For the text-containing cell, return its midpoint in [x, y] coordinate format. 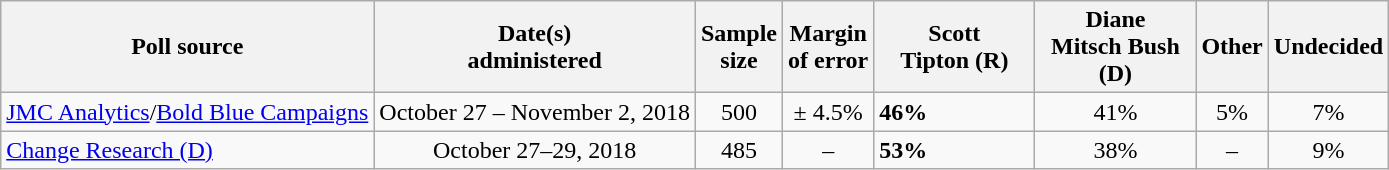
38% [1116, 150]
October 27–29, 2018 [535, 150]
Poll source [188, 47]
Other [1232, 47]
Undecided [1328, 47]
41% [1116, 112]
Change Research (D) [188, 150]
ScottTipton (R) [954, 47]
JMC Analytics/Bold Blue Campaigns [188, 112]
7% [1328, 112]
5% [1232, 112]
DianeMitsch Bush (D) [1116, 47]
Samplesize [738, 47]
53% [954, 150]
46% [954, 112]
Marginof error [828, 47]
± 4.5% [828, 112]
Date(s)administered [535, 47]
500 [738, 112]
October 27 – November 2, 2018 [535, 112]
485 [738, 150]
9% [1328, 150]
